Provide the (X, Y) coordinate of the cell's center where the given text is located.  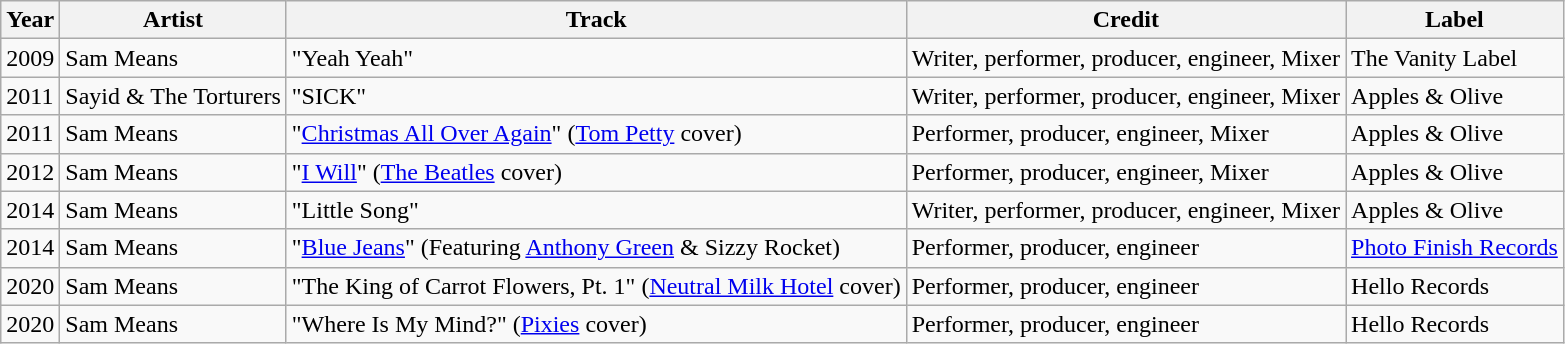
The Vanity Label (1455, 58)
"Christmas All Over Again" (Tom Petty cover) (596, 134)
2012 (30, 172)
2009 (30, 58)
Artist (173, 20)
"Yeah Yeah" (596, 58)
"Where Is My Mind?" (Pixies cover) (596, 324)
"I Will" (The Beatles cover) (596, 172)
"The King of Carrot Flowers, Pt. 1" (Neutral Milk Hotel cover) (596, 286)
"Blue Jeans" (Featuring Anthony Green & Sizzy Rocket) (596, 248)
Credit (1126, 20)
Track (596, 20)
Label (1455, 20)
Year (30, 20)
"Little Song" (596, 210)
"SICK" (596, 96)
Photo Finish Records (1455, 248)
Sayid & The Torturers (173, 96)
